Detect which cell encompasses the target text, then output its (X, Y) center coordinate. 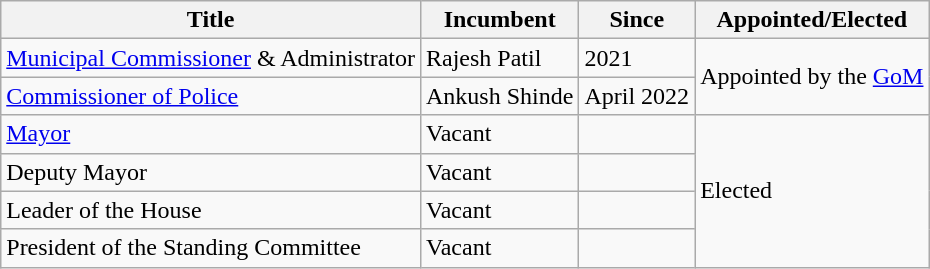
Leader of the House (211, 210)
Municipal Commissioner & Administrator (211, 58)
President of the Standing Committee (211, 248)
April 2022 (637, 96)
Title (211, 20)
Ankush Shinde (499, 96)
Rajesh Patil (499, 58)
Elected (812, 191)
Appointed/Elected (812, 20)
2021 (637, 58)
Since (637, 20)
Appointed by the GoM (812, 77)
Commissioner of Police (211, 96)
Mayor (211, 134)
Incumbent (499, 20)
Deputy Mayor (211, 172)
